Provide the [X, Y] coordinate of the cell's center where the given text is located.  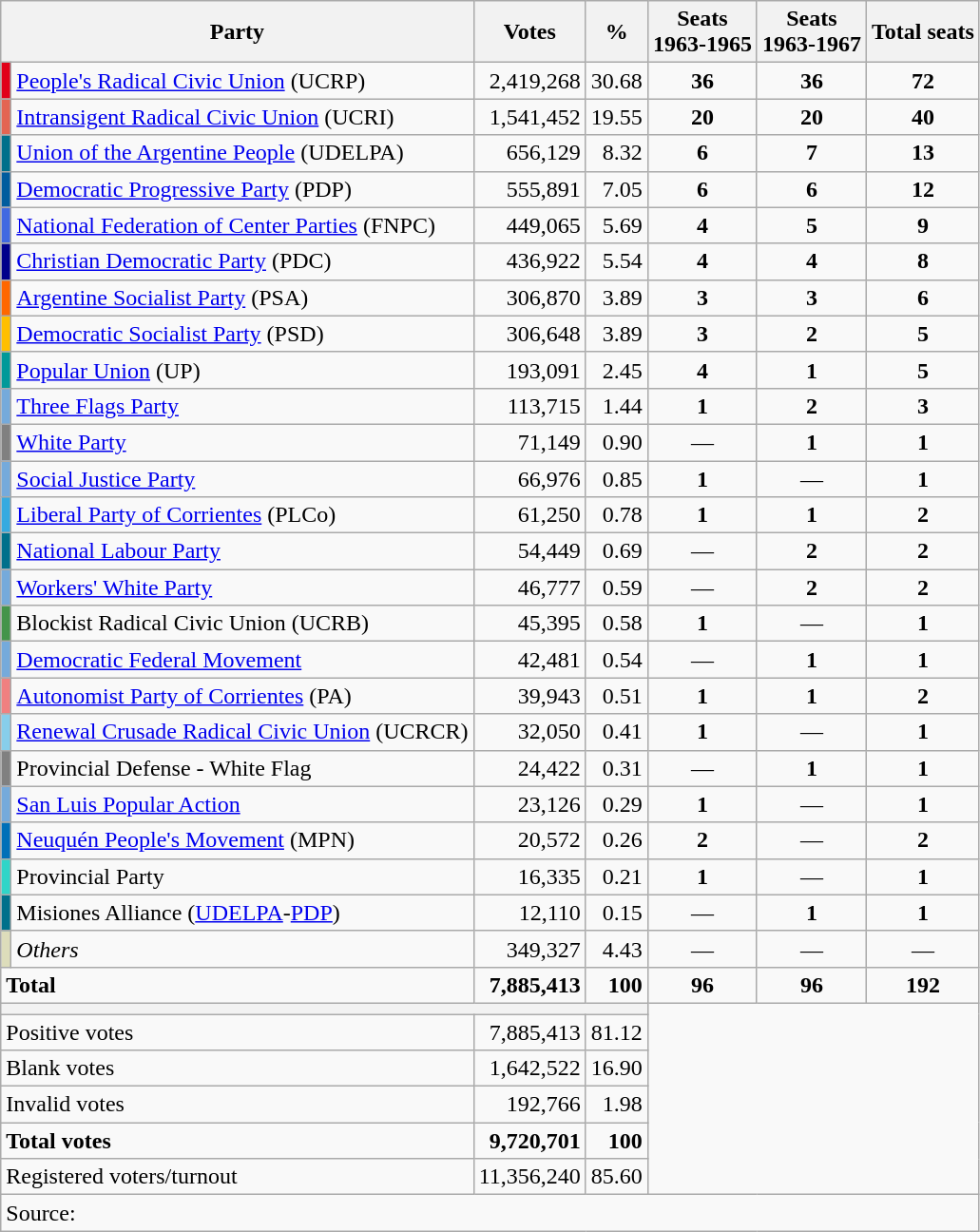
54,449 [529, 551]
Source: [490, 1213]
9 [922, 225]
Party [238, 32]
12 [922, 189]
Democratic Socialist Party (PSD) [242, 334]
5.54 [616, 261]
113,715 [529, 406]
20,572 [529, 840]
0.21 [616, 876]
Total votes [238, 1141]
National Labour Party [242, 551]
0.58 [616, 624]
1.98 [616, 1105]
Neuquén People's Movement (MPN) [242, 840]
Others [242, 949]
Seats1963-1965 [701, 32]
16.90 [616, 1068]
0.59 [616, 587]
Total seats [922, 32]
Seats1963-1967 [812, 32]
0.78 [616, 515]
Democratic Federal Movement [242, 660]
San Luis Popular Action [242, 804]
4.43 [616, 949]
42,481 [529, 660]
32,050 [529, 732]
Workers' White Party [242, 587]
349,327 [529, 949]
7 [812, 153]
0.15 [616, 913]
Social Justice Party [242, 478]
5.69 [616, 225]
Argentine Socialist Party (PSA) [242, 298]
306,870 [529, 298]
436,922 [529, 261]
Total [238, 985]
12,110 [529, 913]
656,129 [529, 153]
0.54 [616, 660]
8 [922, 261]
72 [922, 81]
45,395 [529, 624]
2.45 [616, 370]
0.85 [616, 478]
9,720,701 [529, 1141]
40 [922, 117]
National Federation of Center Parties (FNPC) [242, 225]
Three Flags Party [242, 406]
Intransigent Radical Civic Union (UCRI) [242, 117]
Provincial Defense - White Flag [242, 768]
24,422 [529, 768]
0.29 [616, 804]
1.44 [616, 406]
449,065 [529, 225]
192 [922, 985]
Autonomist Party of Corrientes (PA) [242, 696]
39,943 [529, 696]
19.55 [616, 117]
0.90 [616, 442]
0.51 [616, 696]
Blank votes [238, 1068]
Blockist Radical Civic Union (UCRB) [242, 624]
7.05 [616, 189]
0.31 [616, 768]
306,648 [529, 334]
23,126 [529, 804]
193,091 [529, 370]
66,976 [529, 478]
61,250 [529, 515]
13 [922, 153]
555,891 [529, 189]
Union of the Argentine People (UDELPA) [242, 153]
46,777 [529, 587]
1,541,452 [529, 117]
0.69 [616, 551]
Popular Union (UP) [242, 370]
0.26 [616, 840]
Christian Democratic Party (PDC) [242, 261]
11,356,240 [529, 1177]
% [616, 32]
192,766 [529, 1105]
85.60 [616, 1177]
2,419,268 [529, 81]
16,335 [529, 876]
8.32 [616, 153]
0.41 [616, 732]
71,149 [529, 442]
Registered voters/turnout [238, 1177]
Positive votes [238, 1031]
Provincial Party [242, 876]
Misiones Alliance (UDELPA-PDP) [242, 913]
30.68 [616, 81]
Liberal Party of Corrientes (PLCo) [242, 515]
Renewal Crusade Radical Civic Union (UCRCR) [242, 732]
81.12 [616, 1031]
Invalid votes [238, 1105]
Votes [529, 32]
White Party [242, 442]
Democratic Progressive Party (PDP) [242, 189]
1,642,522 [529, 1068]
People's Radical Civic Union (UCRP) [242, 81]
